Capture the cell that displays the provided text and extract its (X, Y) central coordinate. 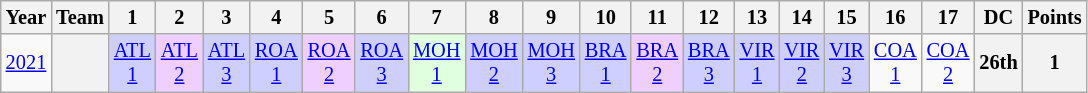
Year (26, 17)
ROA1 (276, 63)
14 (802, 17)
DC (998, 17)
BRA1 (606, 63)
11 (657, 17)
MOH1 (436, 63)
ATL2 (180, 63)
17 (948, 17)
8 (494, 17)
5 (330, 17)
VIR3 (846, 63)
ATL3 (226, 63)
ROA3 (382, 63)
VIR1 (758, 63)
16 (896, 17)
9 (552, 17)
3 (226, 17)
7 (436, 17)
12 (709, 17)
2021 (26, 63)
15 (846, 17)
BRA2 (657, 63)
COA1 (896, 63)
MOH2 (494, 63)
Points (1055, 17)
2 (180, 17)
26th (998, 63)
6 (382, 17)
Team (80, 17)
BRA3 (709, 63)
MOH3 (552, 63)
COA2 (948, 63)
13 (758, 17)
4 (276, 17)
ROA2 (330, 63)
VIR2 (802, 63)
10 (606, 17)
ATL1 (132, 63)
